Capture the cell that displays the provided text and extract its (X, Y) central coordinate. 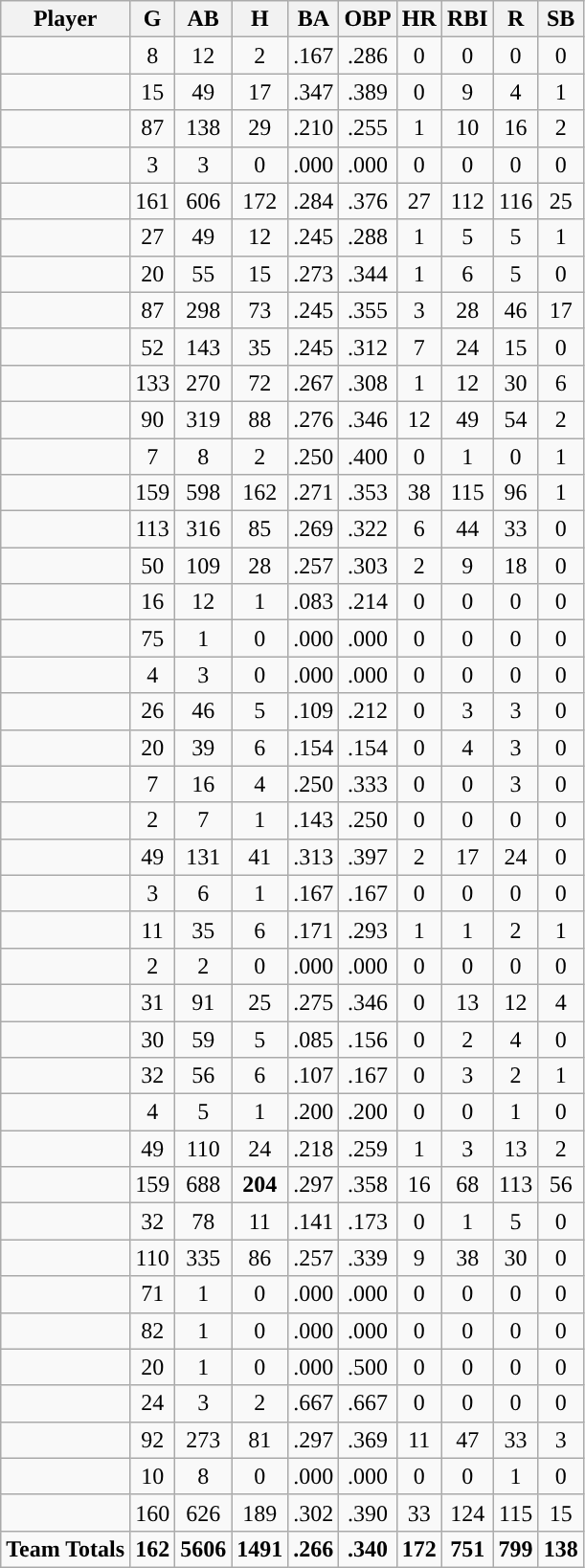
131 (203, 857)
29 (260, 128)
.302 (314, 1512)
44 (467, 529)
55 (203, 274)
85 (260, 529)
39 (203, 748)
HR (419, 19)
86 (260, 1258)
.259 (368, 1149)
47 (467, 1440)
.500 (368, 1367)
.085 (314, 1039)
88 (260, 419)
90 (153, 419)
50 (153, 566)
96 (515, 493)
335 (203, 1258)
.339 (368, 1258)
59 (203, 1039)
298 (203, 310)
31 (153, 1002)
.358 (368, 1185)
AB (203, 19)
273 (203, 1440)
.083 (314, 602)
.369 (368, 1440)
54 (515, 419)
160 (153, 1512)
71 (153, 1294)
204 (260, 1185)
81 (260, 1440)
.143 (314, 820)
.313 (314, 857)
189 (260, 1512)
.308 (368, 383)
.267 (314, 383)
.344 (368, 274)
.347 (314, 92)
116 (515, 201)
.400 (368, 457)
.303 (368, 566)
BA (314, 19)
41 (260, 857)
.286 (368, 56)
.276 (314, 419)
316 (203, 529)
91 (203, 1002)
.212 (368, 711)
.273 (314, 274)
751 (467, 1549)
.210 (314, 128)
270 (203, 383)
.266 (314, 1549)
.107 (314, 1076)
.355 (368, 310)
598 (203, 493)
72 (260, 383)
5606 (203, 1549)
109 (203, 566)
.288 (368, 237)
18 (515, 566)
.156 (368, 1039)
1491 (260, 1549)
68 (467, 1185)
.293 (368, 930)
78 (203, 1221)
124 (467, 1512)
.271 (314, 493)
Player (65, 19)
92 (153, 1440)
.333 (368, 784)
.171 (314, 930)
.269 (314, 529)
799 (515, 1549)
Team Totals (65, 1549)
319 (203, 419)
.141 (314, 1221)
161 (153, 201)
75 (153, 638)
112 (467, 201)
626 (203, 1512)
133 (153, 383)
73 (260, 310)
.322 (368, 529)
52 (153, 347)
.214 (368, 602)
R (515, 19)
.275 (314, 1002)
G (153, 19)
H (260, 19)
606 (203, 201)
.397 (368, 857)
.312 (368, 347)
.284 (314, 201)
.173 (368, 1221)
688 (203, 1185)
.390 (368, 1512)
.340 (368, 1549)
OBP (368, 19)
.353 (368, 493)
143 (203, 347)
RBI (467, 19)
.109 (314, 711)
SB (561, 19)
82 (153, 1331)
.376 (368, 201)
.218 (314, 1149)
.389 (368, 92)
26 (153, 711)
.255 (368, 128)
